Locate the cell with the specified text and output its [X, Y] center coordinate. 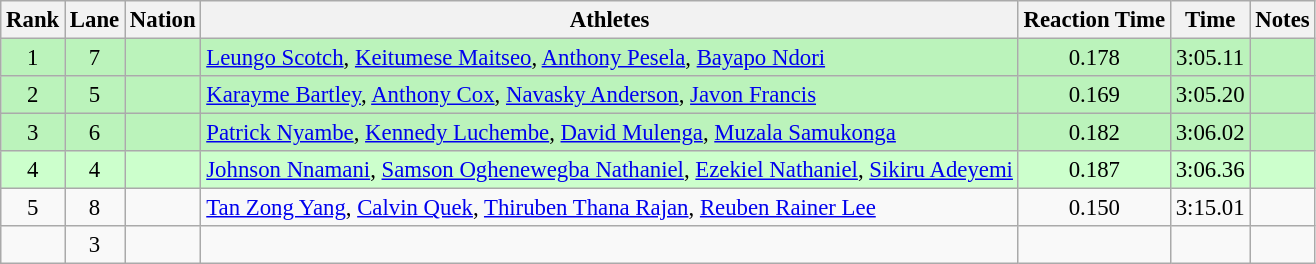
0.150 [1094, 208]
3:15.01 [1210, 208]
0.182 [1094, 133]
7 [95, 58]
0.178 [1094, 58]
Reaction Time [1094, 20]
3:06.02 [1210, 133]
Rank [33, 20]
8 [95, 208]
1 [33, 58]
Johnson Nnamani, Samson Oghenewegba Nathaniel, Ezekiel Nathaniel, Sikiru Adeyemi [610, 170]
3:05.11 [1210, 58]
Karayme Bartley, Anthony Cox, Navasky Anderson, Javon Francis [610, 95]
2 [33, 95]
Patrick Nyambe, Kennedy Luchembe, David Mulenga, Muzala Samukonga [610, 133]
Athletes [610, 20]
0.169 [1094, 95]
Tan Zong Yang, Calvin Quek, Thiruben Thana Rajan, Reuben Rainer Lee [610, 208]
Notes [1282, 20]
Lane [95, 20]
3:05.20 [1210, 95]
0.187 [1094, 170]
Leungo Scotch, Keitumese Maitseo, Anthony Pesela, Bayapo Ndori [610, 58]
3:06.36 [1210, 170]
Time [1210, 20]
Nation [163, 20]
6 [95, 133]
